Extract the [X, Y] coordinate from the center of the cell holding the provided text.  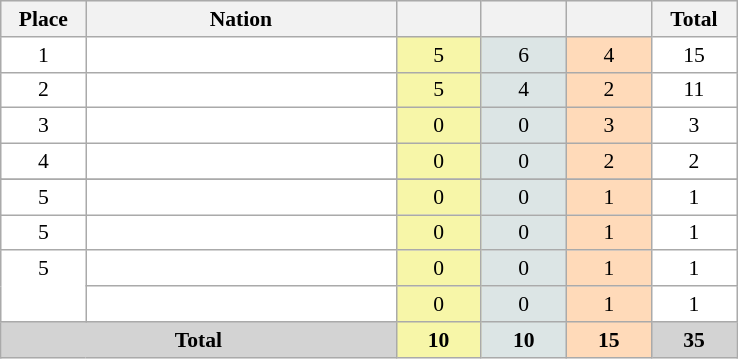
Place [44, 19]
6 [524, 55]
11 [694, 90]
Nation [241, 19]
35 [694, 340]
